Detect which cell encompasses the target text, then output its [X, Y] center coordinate. 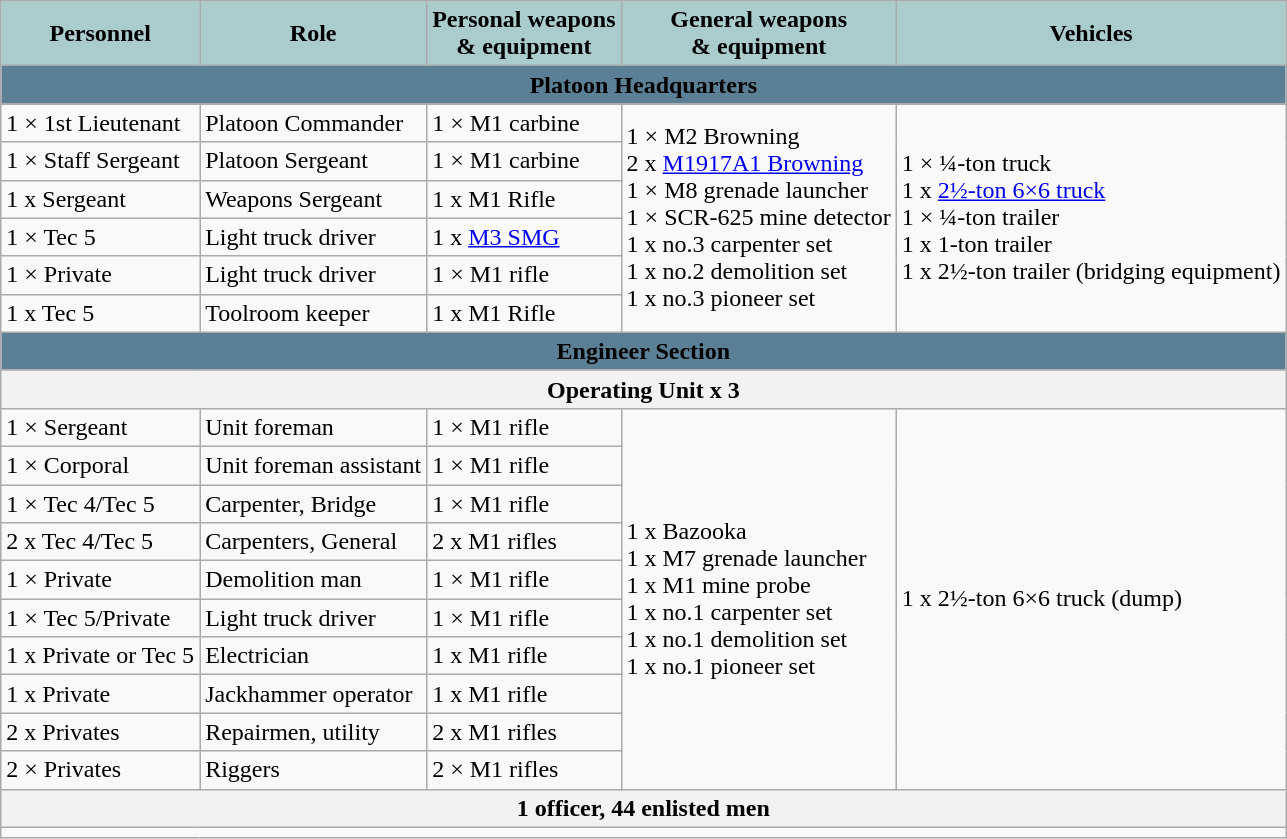
1 × ¼-ton truck1 x 2½-ton 6×6 truck1 × ¼-ton trailer1 x 1-ton trailer1 x 2½-ton trailer (bridging equipment) [1091, 218]
Jackhammer operator [314, 694]
Platoon Headquarters [644, 85]
Unit foreman [314, 427]
Repairmen, utility [314, 732]
2 × M1 rifles [524, 770]
Demolition man [314, 580]
1 × Staff Sergeant [100, 161]
General weapons& equipment [758, 34]
Electrician [314, 656]
1 × M2 Browning 2 x M1917A1 Browning1 × M8 grenade launcher1 × SCR-625 mine detector1 x no.3 carpenter set1 x no.2 demolition set1 x no.3 pioneer set [758, 218]
Engineer Section [644, 351]
Role [314, 34]
Unit foreman assistant [314, 465]
2 x Tec 4/Tec 5 [100, 542]
Personal weapons& equipment [524, 34]
1 x 2½-ton 6×6 truck (dump) [1091, 598]
1 x Private or Tec 5 [100, 656]
Vehicles [1091, 34]
Personnel [100, 34]
1 × Tec 5 [100, 237]
1 x M3 SMG [524, 237]
1 × Tec 4/Tec 5 [100, 503]
Toolroom keeper [314, 313]
Platoon Sergeant [314, 161]
2 x Privates [100, 732]
1 × Tec 5/Private [100, 618]
1 × Sergeant [100, 427]
1 × 1st Lieutenant [100, 123]
1 officer, 44 enlisted men [644, 808]
Carpenters, General [314, 542]
1 x Sergeant [100, 199]
1 x Tec 5 [100, 313]
1 x Private [100, 694]
Operating Unit x 3 [644, 389]
Carpenter, Bridge [314, 503]
2 × Privates [100, 770]
1 × Corporal [100, 465]
1 x Bazooka1 x M7 grenade launcher1 x M1 mine probe1 x no.1 carpenter set1 x no.1 demolition set1 x no.1 pioneer set [758, 598]
Weapons Sergeant [314, 199]
Riggers [314, 770]
Platoon Commander [314, 123]
